Detect which cell encompasses the target text, then output its (x, y) center coordinate. 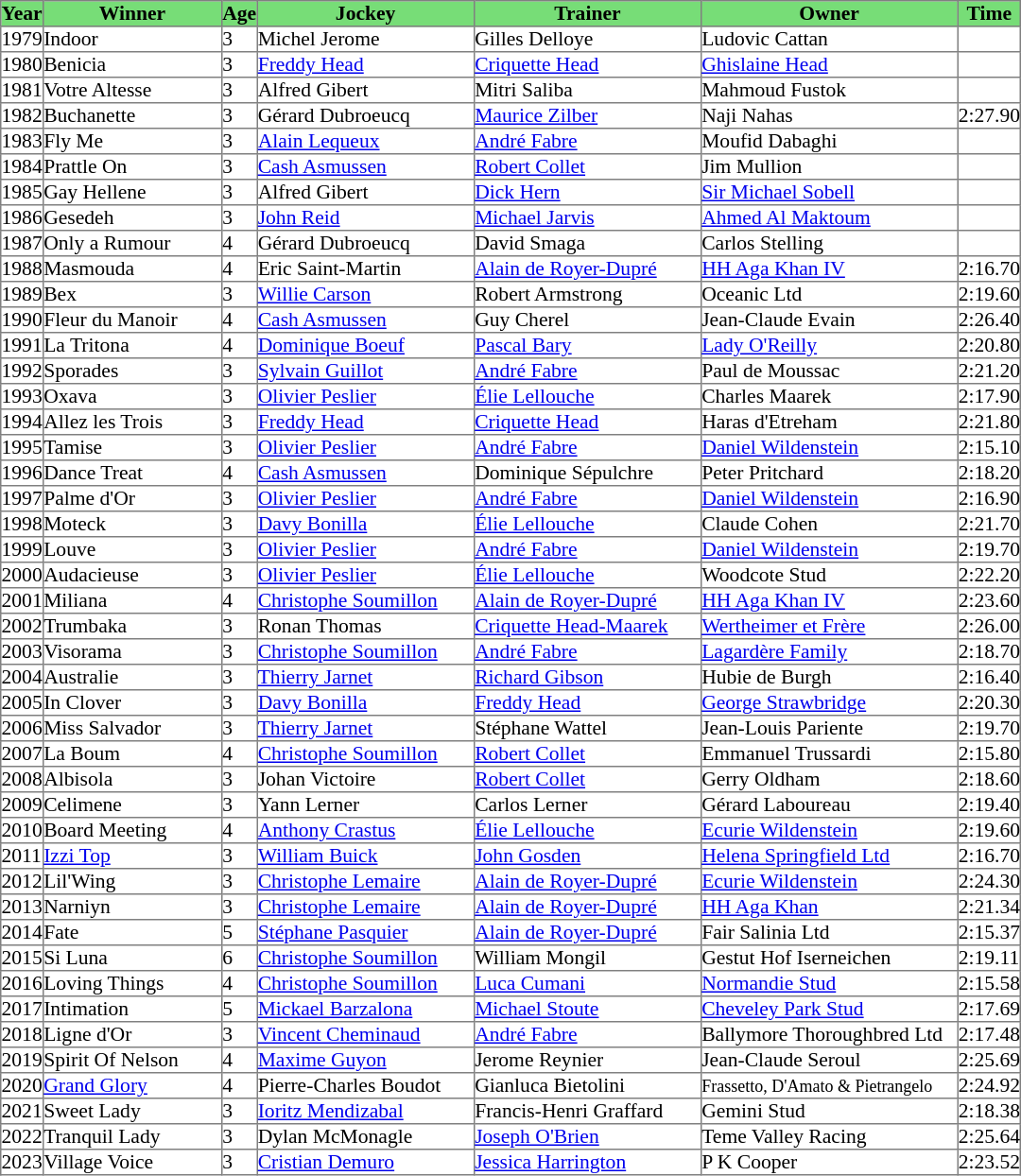
2004 (23, 677)
Narniyn (132, 908)
Gianluca Bietolini (587, 1085)
Ronan Thomas (366, 626)
Lagardère Family (829, 652)
Winner (132, 13)
Allez les Trois (132, 422)
Vincent Cheminaud (366, 1034)
Francis-Henri Graffard (587, 1112)
Jerome Reynier (587, 1061)
Owner (829, 13)
William Mongil (587, 959)
Luca Cumani (587, 983)
2018 (23, 1034)
Oceanic Ltd (829, 295)
2017 (23, 1010)
2012 (23, 881)
Time (989, 13)
Gesedeh (132, 217)
2:27.90 (989, 115)
Lady O'Reilly (829, 346)
Tranquil Lady (132, 1136)
Grand Glory (132, 1085)
Richard Gibson (587, 677)
2007 (23, 754)
Age (238, 13)
Trainer (587, 13)
Ludovic Cattan (829, 40)
Maurice Zilber (587, 115)
Dick Hern (587, 193)
Only a Rumour (132, 244)
John Gosden (587, 856)
Loving Things (132, 983)
Criquette Head-Maarek (587, 626)
2022 (23, 1136)
1987 (23, 244)
Mickael Barzalona (366, 1010)
Fate (132, 932)
Benicia (132, 64)
2:24.92 (989, 1085)
1986 (23, 217)
2:15.58 (989, 983)
1991 (23, 346)
George Strawbridge (829, 703)
1984 (23, 166)
2:26.00 (989, 626)
Charles Maarek (829, 397)
Anthony Crastus (366, 830)
Dominique Boeuf (366, 346)
Miliana (132, 601)
2:16.40 (989, 677)
2006 (23, 728)
1988 (23, 268)
2:17.48 (989, 1034)
1982 (23, 115)
2:21.20 (989, 371)
Michael Jarvis (587, 217)
Jean-Louis Pariente (829, 728)
Hubie de Burgh (829, 677)
1998 (23, 524)
2005 (23, 703)
Ahmed Al Maktoum (829, 217)
Sir Michael Sobell (829, 193)
2:18.60 (989, 779)
Palme d'Or (132, 499)
1989 (23, 295)
Gérard Laboureau (829, 805)
Normandie Stud (829, 983)
2:19.11 (989, 959)
Gerry Oldham (829, 779)
Ballymore Thoroughbred Ltd (829, 1034)
Gestut Hof Iserneichen (829, 959)
Ligne d'Or (132, 1034)
2011 (23, 856)
Carlos Stelling (829, 244)
2:19.40 (989, 805)
Mahmoud Fustok (829, 91)
Oxava (132, 397)
2016 (23, 983)
Guy Cherel (587, 320)
2:25.64 (989, 1136)
2002 (23, 626)
Cristian Demuro (366, 1163)
Fair Salinia Ltd (829, 932)
Trumbaka (132, 626)
1990 (23, 320)
1993 (23, 397)
Buchanette (132, 115)
La Tritona (132, 346)
Masmouda (132, 268)
2019 (23, 1061)
2:16.90 (989, 499)
John Reid (366, 217)
Stéphane Wattel (587, 728)
Mitri Saliba (587, 91)
Jim Mullion (829, 166)
Eric Saint-Martin (366, 268)
Sporades (132, 371)
2:17.69 (989, 1010)
Johan Victoire (366, 779)
Emmanuel Trussardi (829, 754)
2020 (23, 1085)
1981 (23, 91)
2015 (23, 959)
Intimation (132, 1010)
Bex (132, 295)
Dominique Sépulchre (587, 473)
2003 (23, 652)
2:21.34 (989, 908)
6 (238, 959)
1992 (23, 371)
Lil'Wing (132, 881)
Fleur du Manoir (132, 320)
David Smaga (587, 244)
Gilles Delloye (587, 40)
Jessica Harrington (587, 1163)
2013 (23, 908)
2:21.70 (989, 524)
2001 (23, 601)
Dylan McMonagle (366, 1136)
Sylvain Guillot (366, 371)
2000 (23, 575)
Votre Altesse (132, 91)
2:18.20 (989, 473)
2:17.90 (989, 397)
2:18.38 (989, 1112)
2:22.20 (989, 575)
Si Luna (132, 959)
1983 (23, 142)
Wertheimer et Frère (829, 626)
1980 (23, 64)
2023 (23, 1163)
Cheveley Park Stud (829, 1010)
1985 (23, 193)
Willie Carson (366, 295)
Stéphane Pasquier (366, 932)
Teme Valley Racing (829, 1136)
Yann Lerner (366, 805)
1995 (23, 448)
Izzi Top (132, 856)
1999 (23, 550)
P K Cooper (829, 1163)
Board Meeting (132, 830)
Australie (132, 677)
2:15.37 (989, 932)
Peter Pritchard (829, 473)
2:24.30 (989, 881)
Fly Me (132, 142)
Robert Armstrong (587, 295)
2010 (23, 830)
Village Voice (132, 1163)
Indoor (132, 40)
Alain Lequeux (366, 142)
2:20.80 (989, 346)
Paul de Moussac (829, 371)
Dance Treat (132, 473)
Jean-Claude Evain (829, 320)
2:21.80 (989, 422)
Woodcote Stud (829, 575)
HH Aga Khan (829, 908)
1994 (23, 422)
Maxime Guyon (366, 1061)
Spirit Of Nelson (132, 1061)
2009 (23, 805)
Albisola (132, 779)
Claude Cohen (829, 524)
2008 (23, 779)
Moufid Dabaghi (829, 142)
2:18.70 (989, 652)
Ghislaine Head (829, 64)
2:25.69 (989, 1061)
Celimene (132, 805)
Jockey (366, 13)
Year (23, 13)
William Buick (366, 856)
1996 (23, 473)
2:23.52 (989, 1163)
Michel Jerome (366, 40)
2014 (23, 932)
Frassetto, D'Amato & Pietrangelo (829, 1085)
Haras d'Etreham (829, 422)
Gay Hellene (132, 193)
2:23.60 (989, 601)
Pascal Bary (587, 346)
Joseph O'Brien (587, 1136)
Carlos Lerner (587, 805)
Gemini Stud (829, 1112)
2:15.10 (989, 448)
Sweet Lady (132, 1112)
Naji Nahas (829, 115)
Prattle On (132, 166)
Visorama (132, 652)
2:20.30 (989, 703)
Audacieuse (132, 575)
2021 (23, 1112)
Helena Springfield Ltd (829, 856)
2:26.40 (989, 320)
1979 (23, 40)
1997 (23, 499)
In Clover (132, 703)
Miss Salvador (132, 728)
Jean-Claude Seroul (829, 1061)
Michael Stoute (587, 1010)
Moteck (132, 524)
Pierre-Charles Boudot (366, 1085)
2:15.80 (989, 754)
La Boum (132, 754)
Louve (132, 550)
Tamise (132, 448)
Ioritz Mendizabal (366, 1112)
